Return [X, Y] of the center of cell containing provided text 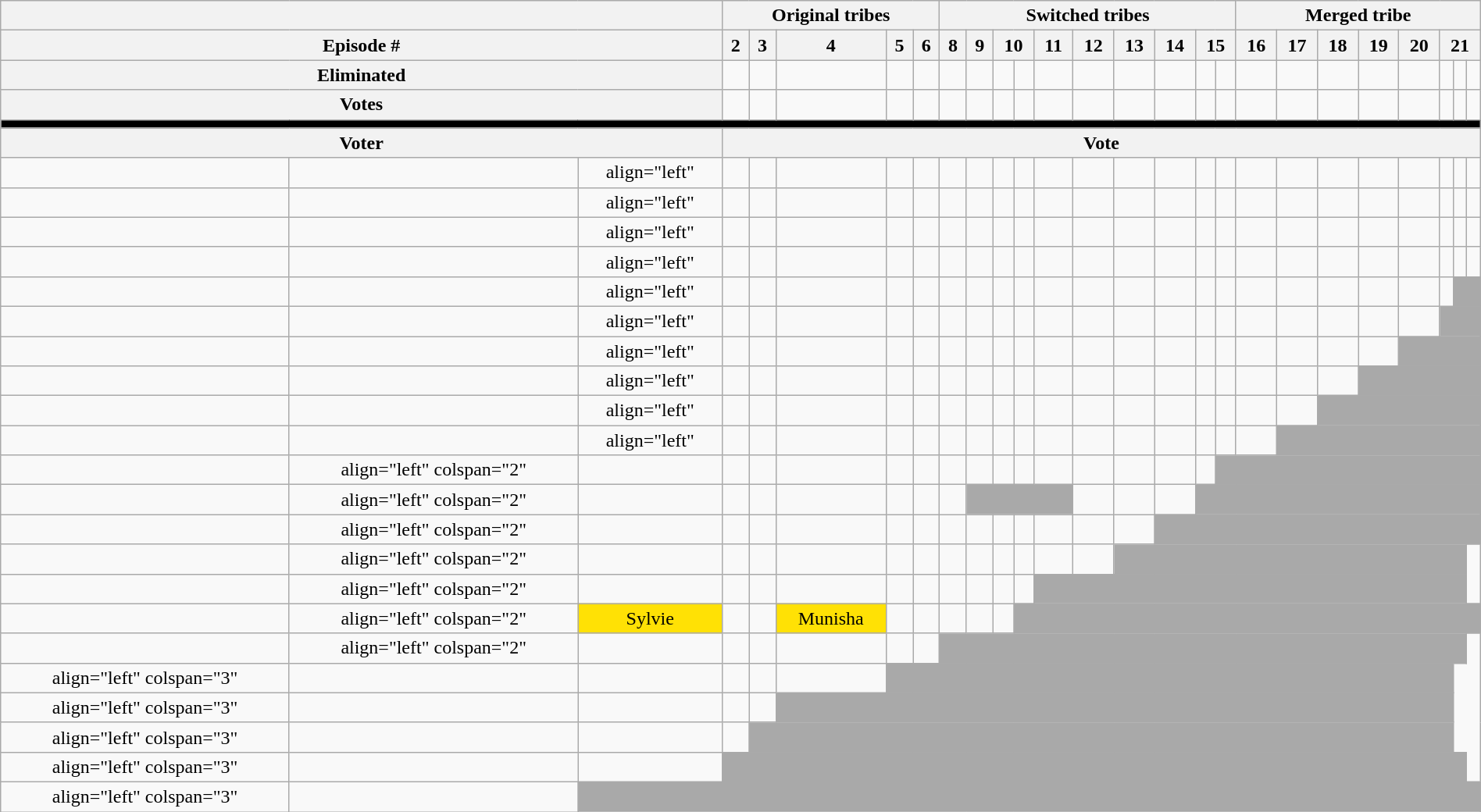
16 [1256, 45]
Voter [362, 143]
12 [1094, 45]
20 [1419, 45]
6 [926, 45]
3 [762, 45]
17 [1297, 45]
Original tribes [831, 16]
9 [980, 45]
Vote [1101, 143]
Sylvie [650, 618]
5 [899, 45]
Switched tribes [1087, 16]
8 [953, 45]
11 [1054, 45]
19 [1379, 45]
Votes [362, 105]
2 [736, 45]
Eliminated [362, 75]
13 [1134, 45]
14 [1175, 45]
10 [1013, 45]
Episode # [362, 45]
18 [1338, 45]
4 [831, 45]
21 [1460, 45]
Munisha [831, 618]
Merged tribe [1358, 16]
15 [1215, 45]
